Output the (x, y) coordinate of the center of the cell containing the given text.  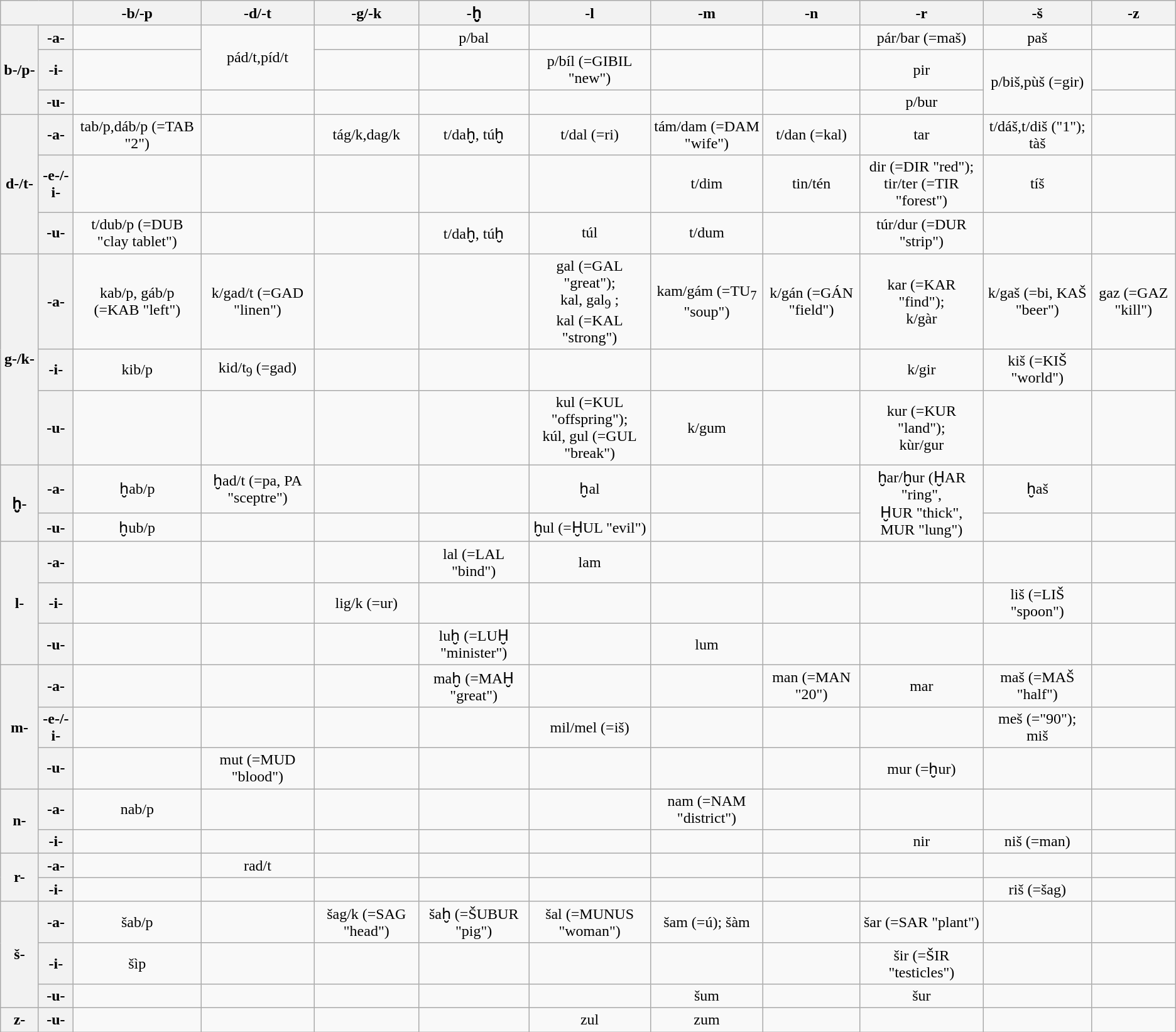
kul (=KUL "offspring");kúl, gul (=GUL "break") (590, 427)
šar (=SAR "plant") (922, 922)
k/gum (706, 427)
šaḫ (=ŠUBUR "pig") (474, 922)
šam (=ú); šàm (706, 922)
-g/-k (367, 13)
paš (1037, 37)
maḫ (=MAḪ "great") (474, 686)
šìp (137, 964)
tab/p,dáb/p (=TAB "2") (137, 134)
pir (922, 69)
tíš (1037, 184)
riš (=šag) (1037, 889)
kar (=KAR "find");k/gàr (922, 301)
ḫal (590, 489)
luḫ (=LUḪ "minister") (474, 644)
ḫar/ḫur (ḪAR "ring",ḪUR "thick", MUR "lung") (922, 503)
-b/-p (137, 13)
-ḫ (474, 13)
šab/p (137, 922)
lal (=LAL "bind") (474, 562)
ḫ- (19, 503)
t/dim (706, 184)
t/dan (=kal) (812, 134)
liš (=LIŠ "spoon") (1037, 603)
nir (922, 842)
k/gaš (=bi, KAŠ "beer") (1037, 301)
zul (590, 1020)
ḫab/p (137, 489)
ḫaš (1037, 489)
p/bal (474, 37)
-n (812, 13)
p/biš,pùš (=gir) (1037, 82)
g-/k- (19, 359)
túr/dur (=DUR "strip") (922, 234)
šum (706, 996)
š- (19, 955)
k/gad/t (=GAD "linen") (258, 301)
lam (590, 562)
dir (=DIR "red");tir/ter (=TIR "forest") (922, 184)
lum (706, 644)
kab/p, gáb/p (=KAB "left") (137, 301)
tar (922, 134)
gal (=GAL "great");kal, gal9 ;kal (=KAL "strong") (590, 301)
ḫul (=ḪUL "evil") (590, 528)
pád/t,píd/t (258, 58)
maš (=MAŠ "half") (1037, 686)
r- (19, 877)
k/gir (922, 369)
t/dal (=ri) (590, 134)
p/bur (922, 102)
d-/t- (19, 184)
kib/p (137, 369)
-m (706, 13)
gaz (=GAZ "kill") (1133, 301)
šur (922, 996)
kid/t9 (=gad) (258, 369)
mut (=MUD "blood") (258, 769)
ḫub/p (137, 528)
šag/k (=SAG "head") (367, 922)
k/gán (=GÁN "field") (812, 301)
n- (19, 822)
mur (=ḫur) (922, 769)
rad/t (258, 866)
lig/k (=ur) (367, 603)
zum (706, 1020)
t/dáš,t/diš ("1"); tàš (1037, 134)
šir (=ŠIR "testicles") (922, 964)
p/bíl (=GIBIL "new") (590, 69)
mil/mel (=iš) (590, 727)
man (=MAN "20") (812, 686)
nab/p (137, 809)
pár/bar (=maš) (922, 37)
tám/dam (=DAM "wife") (706, 134)
kiš (=KIŠ "world") (1037, 369)
-š (1037, 13)
tág/k,dag/k (367, 134)
-z (1133, 13)
šal (=MUNUS "woman") (590, 922)
-l (590, 13)
kur (=KUR "land");kùr/gur (922, 427)
meš (="90");miš (1037, 727)
t/dum (706, 234)
kam/gám (=TU7 "soup") (706, 301)
m- (19, 727)
z- (19, 1020)
b-/p- (19, 69)
tin/tén (812, 184)
l- (19, 603)
t/dub/p (=DUB "clay tablet") (137, 234)
mar (922, 686)
túl (590, 234)
-d/-t (258, 13)
-r (922, 13)
niš (=man) (1037, 842)
ḫad/t (=pa, PA "sceptre") (258, 489)
nam (=NAM "district") (706, 809)
